Extract the [X, Y] coordinate from the center of the cell holding the provided text.  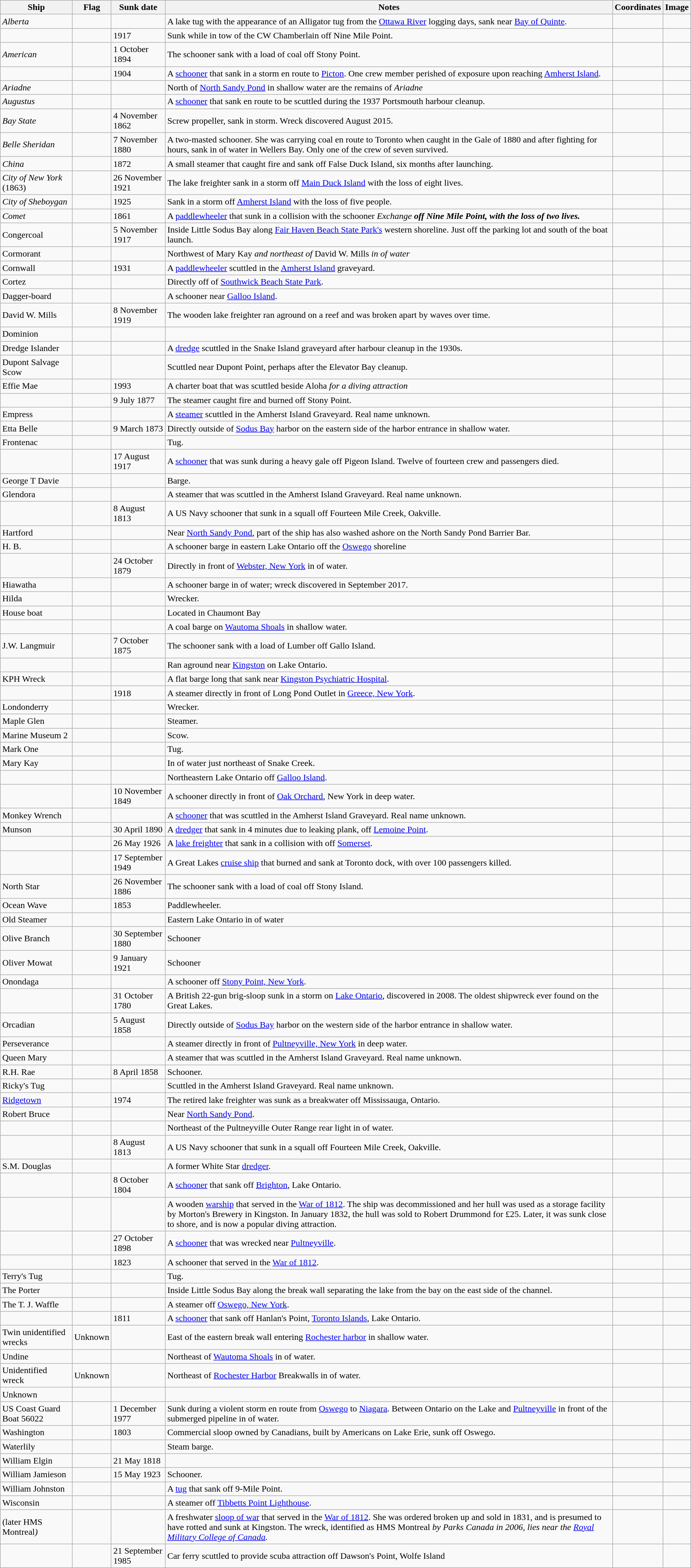
1872 [138, 164]
The schooner sank with a load of Lumber off Gallo Island. [389, 646]
26 May 1926 [138, 843]
The Porter [36, 1290]
9 July 1877 [138, 400]
Ricky's Tug [36, 1086]
A schooner directly in front of Oak Orchard, New York in deep water. [389, 797]
A lake tug with the appearance of an Alligator tug from the Ottawa River logging days, sank near Bay of Quinte. [389, 21]
Congercoal [36, 235]
Ocean Wave [36, 905]
Augustus [36, 102]
A tug that sank off 9-Mile Point. [389, 1489]
Etta Belle [36, 428]
Directly outside of Sodus Bay harbor on the western side of the harbor entrance in shallow water. [389, 1025]
Queen Mary [36, 1058]
House boat [36, 613]
The schooner sank with a load of coal off Stony Point. [389, 55]
Cortez [36, 282]
Flag [92, 7]
A paddlewheeler scuttled in the Amherst Island graveyard. [389, 268]
North Star [36, 887]
In of water just northeast of Snake Creek. [389, 763]
A dredger that sank in 4 minutes due to leaking plank, off Lemoine Point. [389, 829]
Orcadian [36, 1025]
Effie Mae [36, 386]
Unidentified wreck [36, 1375]
Dredge Islander [36, 348]
KPH Wreck [36, 679]
5 August 1858 [138, 1025]
A schooner that sank in a storm en route to Picton. One crew member perished of exposure upon reaching Amherst Island. [389, 73]
Located in Chaumont Bay [389, 613]
David W. Mills [36, 315]
1993 [138, 386]
The wooden lake freighter ran aground on a reef and was broken apart by waves over time. [389, 315]
Twin unidentified wrecks [36, 1338]
East of the eastern break wall entering Rochester harbor in shallow water. [389, 1338]
26 November 1886 [138, 887]
China [36, 164]
Belle Sheridan [36, 145]
(later HMS Montreal) [36, 1527]
A Great Lakes cruise ship that burned and sank at Toronto dock, with over 100 passengers killed. [389, 862]
A steamer off Oswego, New York. [389, 1304]
Dagger-board [36, 296]
Cornwall [36, 268]
8 November 1919 [138, 315]
31 October 1780 [138, 1000]
1925 [138, 202]
William Johnston [36, 1489]
Oliver Mowat [36, 963]
A flat barge long that sank near Kingston Psychiatric Hospital. [389, 679]
A former White Star dredger. [389, 1166]
1904 [138, 73]
7 November 1880 [138, 145]
Wisconsin [36, 1503]
Marine Museum 2 [36, 735]
Near North Sandy Pond, part of the ship has also washed ashore on the North Sandy Pond Barrier Bar. [389, 533]
17 August 1917 [138, 461]
Hartford [36, 533]
1803 [138, 1433]
Glendora [36, 495]
Alberta [36, 21]
A schooner that sank en route to be scuttled during the 1937 Portsmouth harbour cleanup. [389, 102]
A steamer off Tibbetts Point Lighthouse. [389, 1503]
Northeast of Wautoma Shoals in of water. [389, 1356]
7 October 1875 [138, 646]
Scuttled in the Amherst Island Graveyard. Real name unknown. [389, 1086]
Washington [36, 1433]
S.M. Douglas [36, 1166]
Inside Little Sodus Bay along the break wall separating the lake from the bay on the east side of the channel. [389, 1290]
Undine [36, 1356]
A schooner that was wrecked near Pultneyville. [389, 1243]
1853 [138, 905]
Sunk while in tow of the CW Chamberlain off Nine Mile Point. [389, 35]
Northeast of the Pultneyville Outer Range rear light in of water. [389, 1128]
9 March 1873 [138, 428]
Monkey Wrench [36, 815]
A schooner barge in eastern Lake Ontario off the Oswego shoreline [389, 547]
8 April 1858 [138, 1072]
Scow. [389, 735]
Empress [36, 414]
17 September 1949 [138, 862]
1811 [138, 1318]
Olive Branch [36, 938]
A steamer directly in front of Pultneyville, New York in deep water. [389, 1044]
Ran aground near Kingston on Lake Ontario. [389, 665]
Sunk date [138, 7]
21 May 1818 [138, 1461]
1 October 1894 [138, 55]
26 November 1921 [138, 182]
William Jamieson [36, 1475]
H. B. [36, 547]
George T Davie [36, 480]
Directly in front of Webster, New York in of water. [389, 565]
Eastern Lake Ontario in of water [389, 919]
Mark One [36, 749]
Image [677, 7]
Steamer. [389, 721]
R.H. Rae [36, 1072]
Barge. [389, 480]
The lake freighter sank in a storm off Main Duck Island with the loss of eight lives. [389, 182]
Dominion [36, 334]
Inside Little Sodus Bay along Fair Haven Beach State Park's western shoreline. Just off the parking lot and south of the boat launch. [389, 235]
Old Steamer [36, 919]
Robert Bruce [36, 1114]
1823 [138, 1262]
A schooner that sank off Hanlan's Point, Toronto Islands, Lake Ontario. [389, 1318]
21 September 1985 [138, 1555]
A schooner off Stony Point, New York. [389, 981]
A schooner that was scuttled in the Amherst Island Graveyard. Real name unknown. [389, 815]
Munson [36, 829]
Commercial sloop owned by Canadians, built by Americans on Lake Erie, sunk off Oswego. [389, 1433]
Dupont Salvage Scow [36, 367]
A schooner barge in of water; wreck discovered in September 2017. [389, 585]
A schooner that was sunk during a heavy gale off Pigeon Island. Twelve of fourteen crew and passengers died. [389, 461]
1917 [138, 35]
Notes [389, 7]
Ridgetown [36, 1100]
A small steamer that caught fire and sank off False Duck Island, six months after launching. [389, 164]
The retired lake freighter was sunk as a breakwater off Mississauga, Ontario. [389, 1100]
A steamer scuttled in the Amherst Island Graveyard. Real name unknown. [389, 414]
8 October 1804 [138, 1185]
William Elgin [36, 1461]
Screw propeller, sank in storm. Wreck discovered August 2015. [389, 120]
North of North Sandy Pond in shallow water are the remains of Ariadne [389, 87]
A steamer directly in front of Long Pond Outlet in Greece, New York. [389, 693]
A coal barge on Wautoma Shoals in shallow water. [389, 627]
30 September 1880 [138, 938]
Northeastern Lake Ontario off Galloo Island. [389, 777]
Waterlily [36, 1447]
Steam barge. [389, 1447]
Hilda [36, 599]
The T. J. Waffle [36, 1304]
24 October 1879 [138, 565]
A lake freighter that sank in a collision with off Somerset. [389, 843]
9 January 1921 [138, 963]
Maple Glen [36, 721]
Perseverance [36, 1044]
A charter boat that was scuttled beside Aloha for a diving attraction [389, 386]
Ship [36, 7]
Near North Sandy Pond. [389, 1114]
Paddlewheeler. [389, 905]
Cormorant [36, 254]
Ariadne [36, 87]
30 April 1890 [138, 829]
Onondaga [36, 981]
1918 [138, 693]
Comet [36, 216]
US Coast Guard Boat 56022 [36, 1414]
4 November 1862 [138, 120]
10 November 1849 [138, 797]
27 October 1898 [138, 1243]
Hiawatha [36, 585]
Coordinates [638, 7]
A schooner that served in the War of 1812. [389, 1262]
Directly outside of Sodus Bay harbor on the eastern side of the harbor entrance in shallow water. [389, 428]
1 December 1977 [138, 1414]
1931 [138, 268]
J.W. Langmuir [36, 646]
1861 [138, 216]
City of Sheboygan [36, 202]
American [36, 55]
Northwest of Mary Kay and northeast of David W. Mills in of water [389, 254]
City of New York (1863) [36, 182]
Londonderry [36, 707]
The steamer caught fire and burned off Stony Point. [389, 400]
A British 22-gun brig-sloop sunk in a storm on Lake Ontario, discovered in 2008. The oldest shipwreck ever found on the Great Lakes. [389, 1000]
5 November 1917 [138, 235]
Northeast of Rochester Harbor Breakwalls in of water. [389, 1375]
Sank in a storm off Amherst Island with the loss of five people. [389, 202]
The schooner sank with a load of coal off Stony Island. [389, 887]
Bay State [36, 120]
1974 [138, 1100]
A schooner that sank off Brighton, Lake Ontario. [389, 1185]
Terry's Tug [36, 1276]
A dredge scuttled in the Snake Island graveyard after harbour cleanup in the 1930s. [389, 348]
Scuttled near Dupont Point, perhaps after the Elevator Bay cleanup. [389, 367]
A paddlewheeler that sunk in a collision with the schooner Exchange off Nine Mile Point, with the loss of two lives. [389, 216]
15 May 1923 [138, 1475]
Directly off of Southwick Beach State Park. [389, 282]
Mary Kay [36, 763]
Car ferry scuttled to provide scuba attraction off Dawson's Point, Wolfe Island [389, 1555]
Frontenac [36, 442]
A schooner near Galloo Island. [389, 296]
